From the cell containing the given text, extract its center point as [x, y] coordinate. 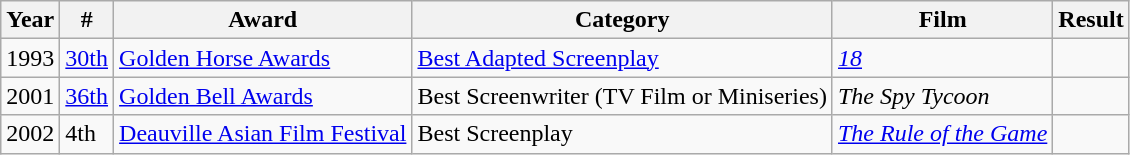
4th [87, 134]
Best Screenplay [622, 134]
# [87, 20]
Golden Bell Awards [263, 96]
Year [30, 20]
36th [87, 96]
Film [942, 20]
The Rule of the Game [942, 134]
Best Adapted Screenplay [622, 58]
Best Screenwriter (TV Film or Miniseries) [622, 96]
30th [87, 58]
18 [942, 58]
Golden Horse Awards [263, 58]
The Spy Tycoon [942, 96]
1993 [30, 58]
Category [622, 20]
Deauville Asian Film Festival [263, 134]
2002 [30, 134]
2001 [30, 96]
Result [1091, 20]
Award [263, 20]
